Scan for the cell matching the given text and deliver its (X, Y) coordinate at center. 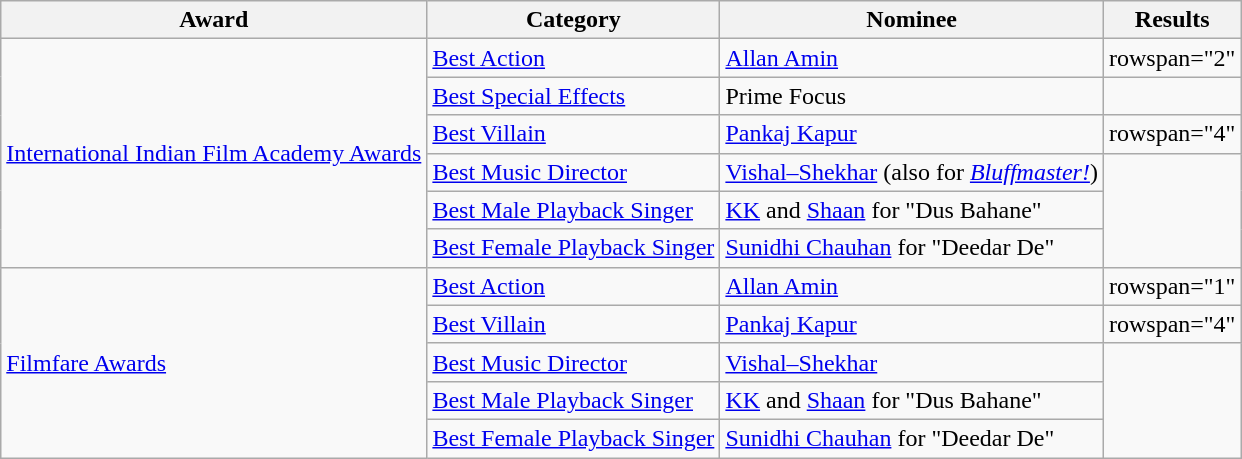
Category (574, 20)
rowspan="2" (1172, 58)
Nominee (912, 20)
International Indian Film Academy Awards (214, 153)
Prime Focus (912, 96)
Vishal–Shekhar (912, 362)
Filmfare Awards (214, 362)
Vishal–Shekhar (also for Bluffmaster!) (912, 172)
Award (214, 20)
rowspan="1" (1172, 286)
Best Special Effects (574, 96)
Results (1172, 20)
